Return the [X, Y] coordinate for the center point of the cell that contains the specified text.  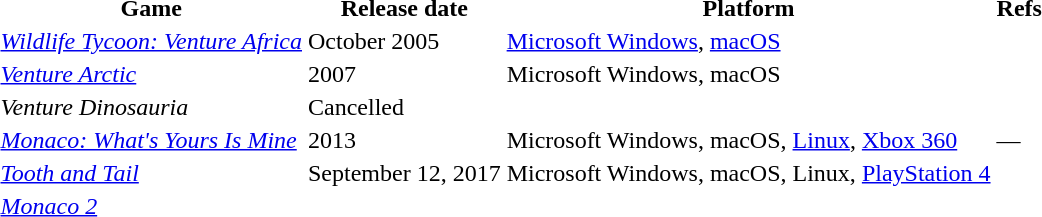
2013 [404, 140]
Cancelled [649, 107]
October 2005 [404, 41]
September 12, 2017 [404, 173]
2007 [404, 74]
Microsoft Windows, macOS, Linux, Xbox 360 [748, 140]
Microsoft Windows, macOS, Linux, PlayStation 4 [748, 173]
